Scan for the cell matching the given text and deliver its (X, Y) coordinate at center. 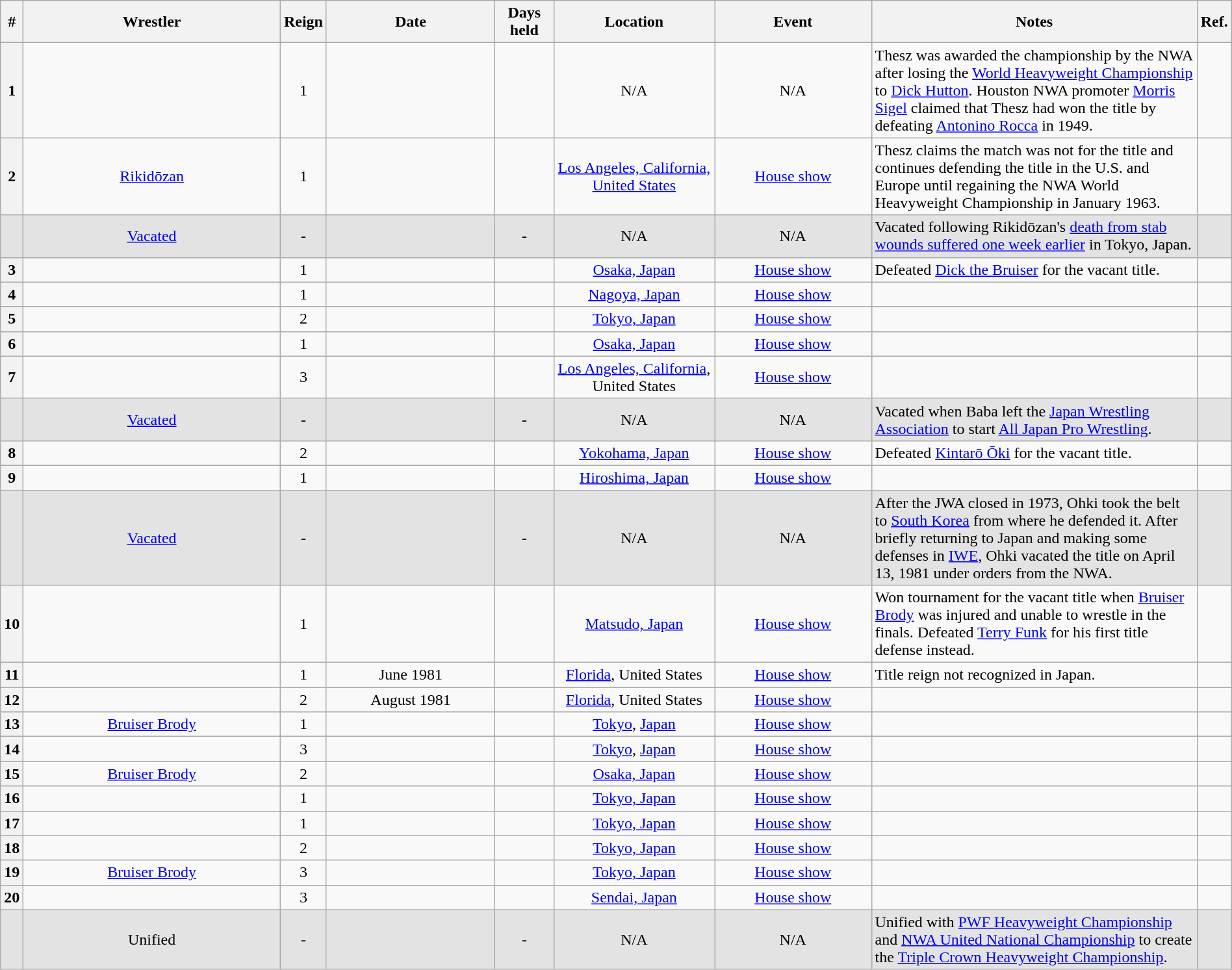
Unified with PWF Heavyweight Championship and NWA United National Championship to create the Triple Crown Heavyweight Championship. (1034, 939)
Reign (303, 22)
7 (12, 377)
Title reign not recognized in Japan. (1034, 675)
June 1981 (411, 675)
13 (12, 724)
Notes (1034, 22)
18 (12, 848)
16 (12, 798)
Matsudo, Japan (634, 624)
9 (12, 478)
August 1981 (411, 700)
17 (12, 823)
4 (12, 294)
15 (12, 774)
5 (12, 319)
Days held (525, 22)
Nagoya, Japan (634, 294)
Date (411, 22)
Wrestler (152, 22)
Location (634, 22)
Event (793, 22)
Vacated when Baba left the Japan Wrestling Association to start All Japan Pro Wrestling. (1034, 420)
Vacated following Rikidōzan's death from stab wounds suffered one week earlier in Tokyo, Japan. (1034, 236)
Sendai, Japan (634, 897)
Hiroshima, Japan (634, 478)
Ref. (1214, 22)
Rikidōzan (152, 177)
19 (12, 873)
Defeated Kintarō Ōki for the vacant title. (1034, 453)
14 (12, 749)
12 (12, 700)
Yokohama, Japan (634, 453)
20 (12, 897)
# (12, 22)
11 (12, 675)
Unified (152, 939)
10 (12, 624)
Defeated Dick the Bruiser for the vacant title. (1034, 270)
6 (12, 344)
8 (12, 453)
